Return (x, y) of the center of cell containing provided text 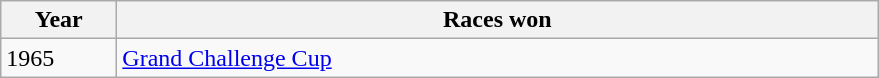
1965 (59, 58)
Year (59, 20)
Races won (498, 20)
Grand Challenge Cup (498, 58)
